Determine the (x, y) coordinate at the center of the cell enclosing the given text.  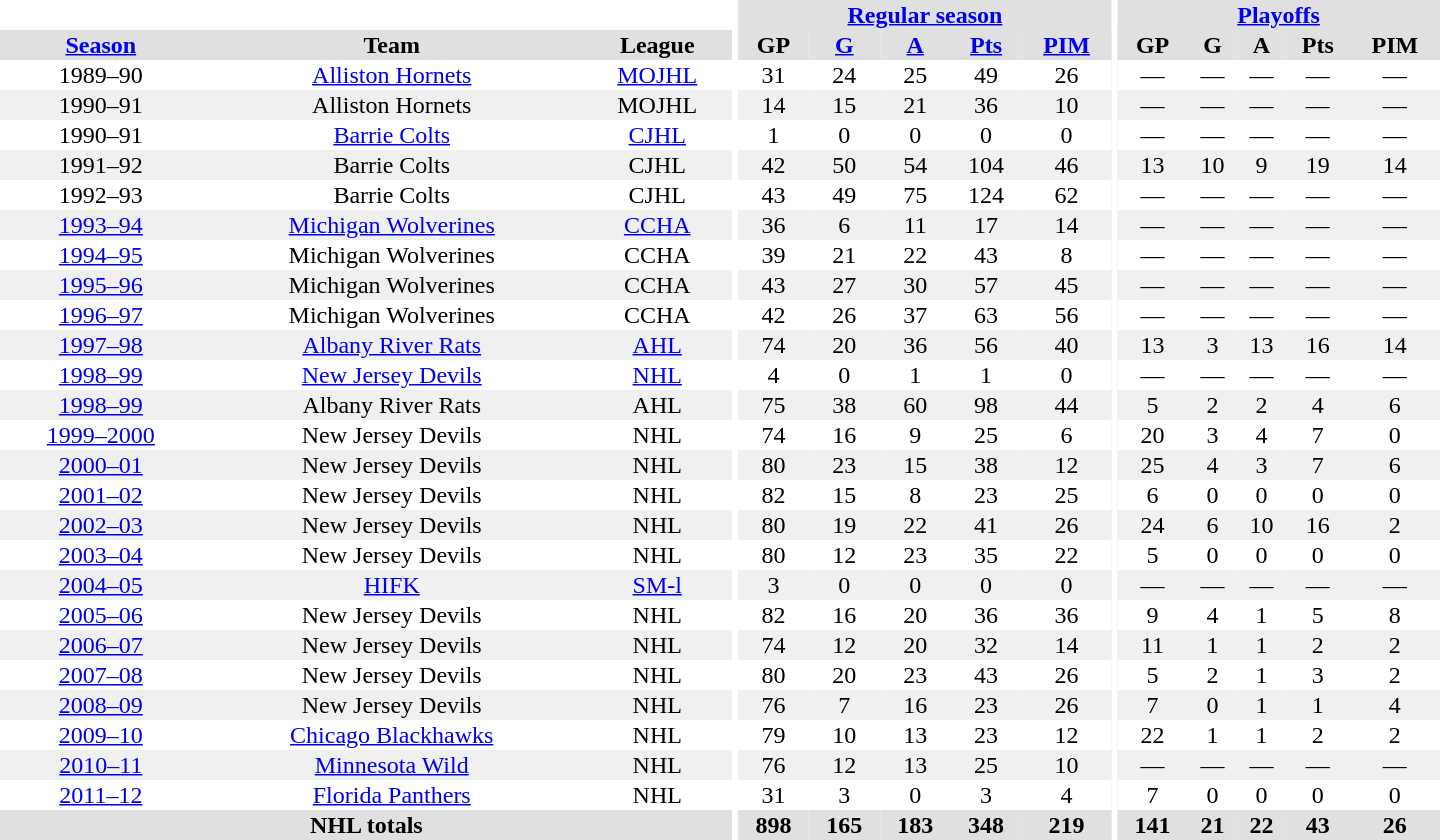
1995–96 (101, 285)
37 (916, 315)
2009–10 (101, 735)
2004–05 (101, 585)
54 (916, 165)
141 (1152, 825)
2002–03 (101, 525)
183 (916, 825)
79 (774, 735)
39 (774, 255)
219 (1066, 825)
60 (916, 405)
898 (774, 825)
Playoffs (1278, 15)
32 (986, 645)
Florida Panthers (392, 795)
SM-l (658, 585)
348 (986, 825)
1989–90 (101, 75)
50 (844, 165)
2001–02 (101, 495)
Chicago Blackhawks (392, 735)
Season (101, 45)
1999–2000 (101, 435)
165 (844, 825)
1991–92 (101, 165)
1996–97 (101, 315)
2006–07 (101, 645)
40 (1066, 345)
2008–09 (101, 705)
124 (986, 195)
35 (986, 555)
2010–11 (101, 765)
46 (1066, 165)
41 (986, 525)
45 (1066, 285)
98 (986, 405)
62 (1066, 195)
1992–93 (101, 195)
HIFK (392, 585)
17 (986, 225)
League (658, 45)
1993–94 (101, 225)
63 (986, 315)
27 (844, 285)
44 (1066, 405)
1997–98 (101, 345)
1994–95 (101, 255)
104 (986, 165)
2011–12 (101, 795)
Team (392, 45)
57 (986, 285)
Minnesota Wild (392, 765)
30 (916, 285)
2003–04 (101, 555)
NHL totals (366, 825)
2000–01 (101, 465)
2007–08 (101, 675)
Regular season (925, 15)
2005–06 (101, 615)
